Search for the cell housing the specified text and yield its (X, Y) center coordinate. 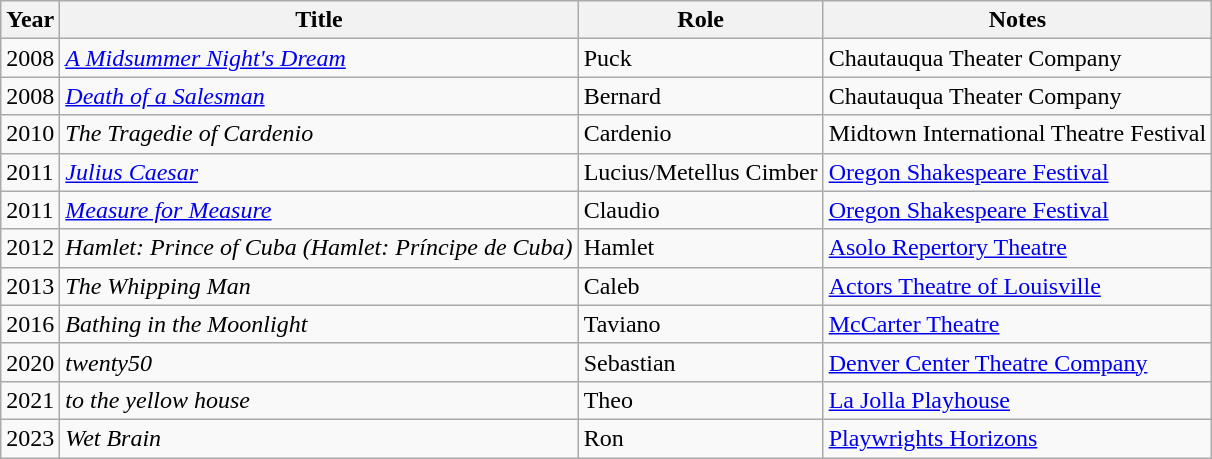
Midtown International Theatre Festival (1018, 134)
Bernard (700, 96)
Puck (700, 58)
Denver Center Theatre Company (1018, 362)
twenty50 (319, 362)
2020 (30, 362)
The Whipping Man (319, 286)
Role (700, 20)
2013 (30, 286)
Measure for Measure (319, 210)
2021 (30, 400)
Year (30, 20)
Death of a Salesman (319, 96)
Ron (700, 438)
2010 (30, 134)
Julius Caesar (319, 172)
McCarter Theatre (1018, 324)
Hamlet: Prince of Cuba (Hamlet: Príncipe de Cuba) (319, 248)
Cardenio (700, 134)
Taviano (700, 324)
Theo (700, 400)
Title (319, 20)
to the yellow house (319, 400)
2012 (30, 248)
Actors Theatre of Louisville (1018, 286)
Playwrights Horizons (1018, 438)
Caleb (700, 286)
La Jolla Playhouse (1018, 400)
Asolo Repertory Theatre (1018, 248)
Sebastian (700, 362)
Notes (1018, 20)
Claudio (700, 210)
2016 (30, 324)
2023 (30, 438)
The Tragedie of Cardenio (319, 134)
Wet Brain (319, 438)
Bathing in the Moonlight (319, 324)
Hamlet (700, 248)
A Midsummer Night's Dream (319, 58)
Lucius/Metellus Cimber (700, 172)
